Search for the cell housing the specified text and yield its (X, Y) center coordinate. 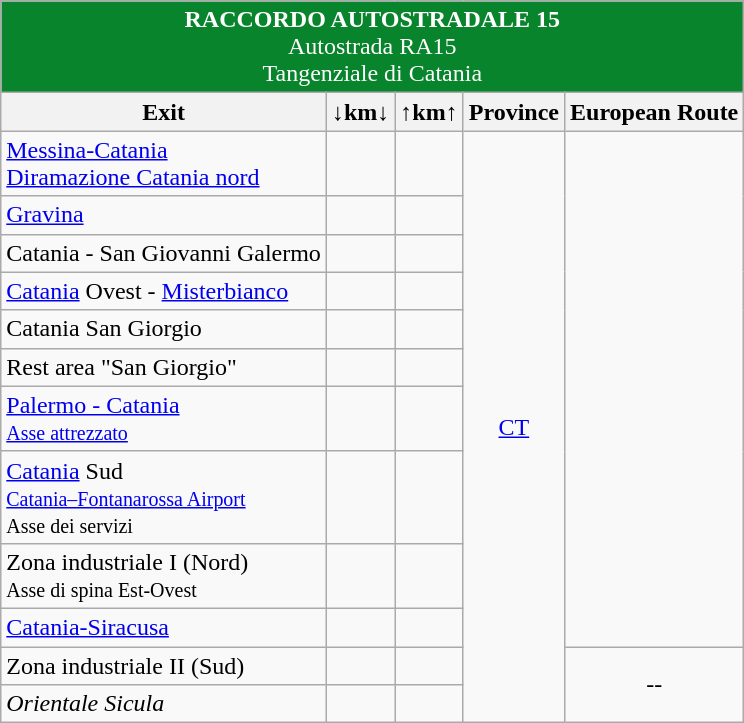
Catania Sud Catania–Fontanarossa AirportAsse dei servizi (164, 497)
Catania San Giorgio (164, 329)
Palermo - Catania Asse attrezzato (164, 418)
Messina-Catania Diramazione Catania nord (164, 164)
Province (514, 112)
RACCORDO AUTOSTRADALE 15Autostrada RA15Tangenziale di Catania (372, 47)
Orientale Sicula (164, 704)
Gravina (164, 215)
Exit (164, 112)
Rest area "San Giorgio" (164, 367)
↓km↓ (360, 112)
↑km↑ (429, 112)
Catania - San Giovanni Galermo (164, 253)
Catania-Siracusa (164, 627)
Zona industriale II (Sud) (164, 665)
Zona industriale I (Nord)Asse di spina Est-Ovest (164, 576)
-- (654, 684)
CT (514, 427)
Catania Ovest - Misterbianco (164, 291)
European Route (654, 112)
